Capture the cell that displays the provided text and extract its (x, y) central coordinate. 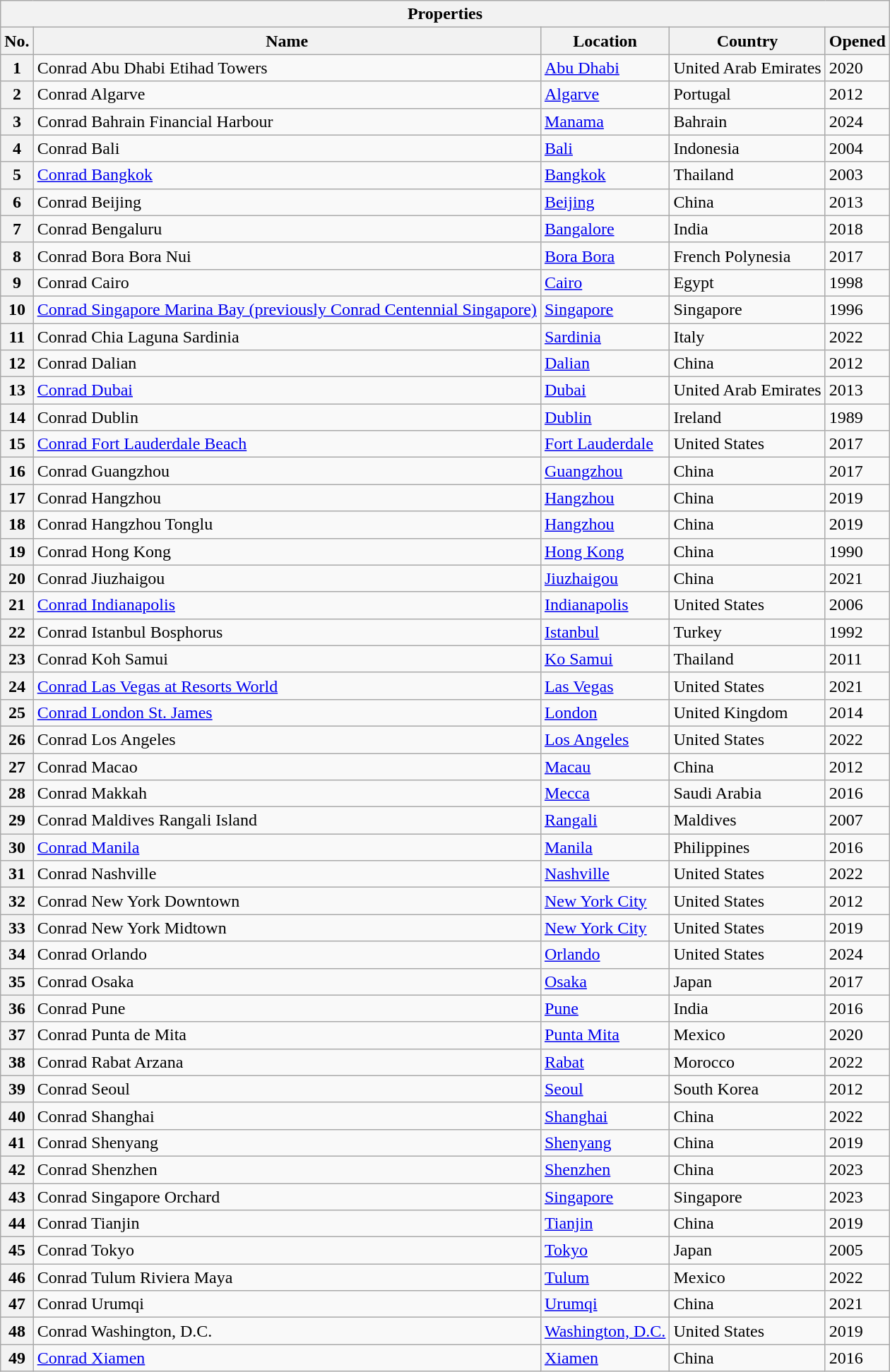
2018 (858, 229)
Country (747, 41)
26 (17, 739)
Conrad Hangzhou (287, 498)
32 (17, 901)
2011 (858, 659)
Maldives (747, 821)
Italy (747, 337)
9 (17, 282)
Conrad Xiamen (287, 1358)
12 (17, 364)
Conrad Maldives Rangali Island (287, 821)
23 (17, 659)
Bora Bora (605, 256)
36 (17, 1008)
Los Angeles (605, 739)
14 (17, 417)
19 (17, 551)
Cairo (605, 282)
Conrad Urumqi (287, 1304)
Fort Lauderdale (605, 444)
5 (17, 175)
2014 (858, 712)
Conrad Bahrain Financial Harbour (287, 121)
Conrad Las Vegas at Resorts World (287, 686)
Conrad Osaka (287, 982)
6 (17, 202)
7 (17, 229)
Conrad Shenyang (287, 1143)
Nashville (605, 874)
Conrad Tulum Riviera Maya (287, 1277)
3 (17, 121)
Conrad New York Downtown (287, 901)
Conrad Nashville (287, 874)
No. (17, 41)
Bali (605, 148)
1998 (858, 282)
Conrad Los Angeles (287, 739)
2007 (858, 821)
United Kingdom (747, 712)
44 (17, 1224)
Conrad Tianjin (287, 1224)
Conrad Indianapolis (287, 605)
Conrad Abu Dhabi Etihad Towers (287, 68)
13 (17, 390)
Abu Dhabi (605, 68)
8 (17, 256)
French Polynesia (747, 256)
Conrad Pune (287, 1008)
2006 (858, 605)
Conrad Dalian (287, 364)
Conrad Singapore Orchard (287, 1197)
Pune (605, 1008)
16 (17, 471)
Conrad Algarve (287, 95)
42 (17, 1169)
Conrad Washington, D.C. (287, 1331)
Egypt (747, 282)
Conrad London St. James (287, 712)
1990 (858, 551)
1996 (858, 309)
Urumqi (605, 1304)
21 (17, 605)
Conrad Koh Samui (287, 659)
Tulum (605, 1277)
Conrad Istanbul Bosphorus (287, 632)
Bangkok (605, 175)
Sardinia (605, 337)
South Korea (747, 1089)
1992 (858, 632)
Portugal (747, 95)
Conrad Manila (287, 847)
Macau (605, 766)
Dubai (605, 390)
Ko Samui (605, 659)
Morocco (747, 1062)
Dublin (605, 417)
Rabat (605, 1062)
Guangzhou (605, 471)
38 (17, 1062)
Location (605, 41)
20 (17, 578)
Tianjin (605, 1224)
Conrad Bangkok (287, 175)
48 (17, 1331)
40 (17, 1116)
Saudi Arabia (747, 794)
2004 (858, 148)
Conrad Shanghai (287, 1116)
28 (17, 794)
2003 (858, 175)
41 (17, 1143)
2 (17, 95)
Algarve (605, 95)
Seoul (605, 1089)
25 (17, 712)
Manama (605, 121)
Washington, D.C. (605, 1331)
Conrad Punta de Mita (287, 1035)
Conrad Shenzhen (287, 1169)
Osaka (605, 982)
Conrad Jiuzhaigou (287, 578)
Conrad Chia Laguna Sardinia (287, 337)
4 (17, 148)
Conrad Rabat Arzana (287, 1062)
18 (17, 525)
Conrad Seoul (287, 1089)
Las Vegas (605, 686)
Shenzhen (605, 1169)
47 (17, 1304)
27 (17, 766)
Indonesia (747, 148)
Dalian (605, 364)
31 (17, 874)
37 (17, 1035)
Manila (605, 847)
1 (17, 68)
Conrad Hong Kong (287, 551)
24 (17, 686)
11 (17, 337)
Conrad New York Midtown (287, 928)
Shenyang (605, 1143)
33 (17, 928)
Rangali (605, 821)
Punta Mita (605, 1035)
Jiuzhaigou (605, 578)
49 (17, 1358)
17 (17, 498)
Mecca (605, 794)
22 (17, 632)
30 (17, 847)
35 (17, 982)
34 (17, 955)
Conrad Singapore Marina Bay (previously Conrad Centennial Singapore) (287, 309)
London (605, 712)
Istanbul (605, 632)
Tokyo (605, 1251)
Ireland (747, 417)
Shanghai (605, 1116)
Conrad Tokyo (287, 1251)
Orlando (605, 955)
Conrad Beijing (287, 202)
15 (17, 444)
Hong Kong (605, 551)
Conrad Bali (287, 148)
Conrad Guangzhou (287, 471)
46 (17, 1277)
29 (17, 821)
1989 (858, 417)
Beijing (605, 202)
Conrad Hangzhou Tonglu (287, 525)
Bahrain (747, 121)
Conrad Bengaluru (287, 229)
10 (17, 309)
Xiamen (605, 1358)
Indianapolis (605, 605)
Bangalore (605, 229)
Conrad Makkah (287, 794)
43 (17, 1197)
2005 (858, 1251)
Turkey (747, 632)
Conrad Fort Lauderdale Beach (287, 444)
45 (17, 1251)
Name (287, 41)
Properties (445, 14)
Conrad Cairo (287, 282)
39 (17, 1089)
Conrad Dubai (287, 390)
Philippines (747, 847)
Conrad Bora Bora Nui (287, 256)
Conrad Macao (287, 766)
Opened (858, 41)
Conrad Orlando (287, 955)
Conrad Dublin (287, 417)
